Extract the (X, Y) coordinate from the center of the cell holding the provided text.  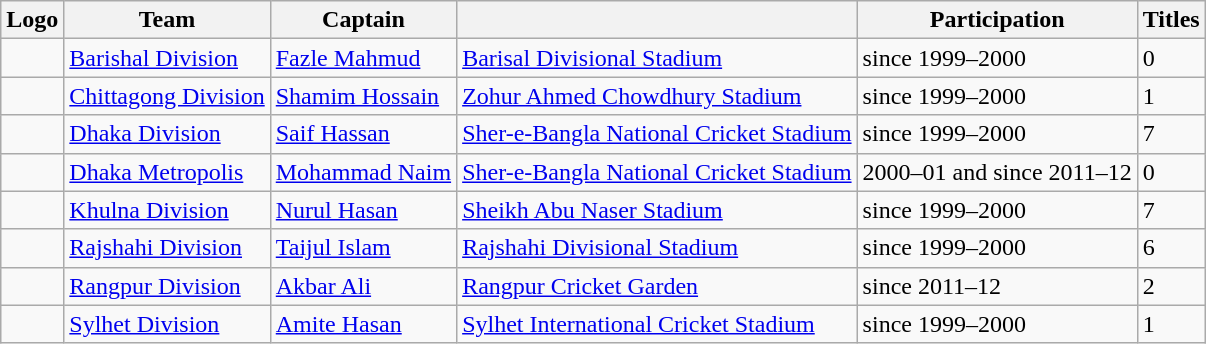
Participation (997, 20)
Sheikh Abu Naser Stadium (657, 210)
Logo (32, 20)
Amite Hasan (363, 324)
Shamim Hossain (363, 96)
since 2011–12 (997, 286)
Rangpur Cricket Garden (657, 286)
Team (167, 20)
2000–01 and since 2011–12 (997, 172)
2 (1171, 286)
Fazle Mahmud (363, 58)
Captain (363, 20)
Rangpur Division (167, 286)
Khulna Division (167, 210)
Saif Hassan (363, 134)
Rajshahi Divisional Stadium (657, 248)
Chittagong Division (167, 96)
6 (1171, 248)
Akbar Ali (363, 286)
Nurul Hasan (363, 210)
Dhaka Division (167, 134)
Taijul Islam (363, 248)
Barisal Divisional Stadium (657, 58)
Zohur Ahmed Chowdhury Stadium (657, 96)
Titles (1171, 20)
Barishal Division (167, 58)
Sylhet International Cricket Stadium (657, 324)
Sylhet Division (167, 324)
Rajshahi Division (167, 248)
Dhaka Metropolis (167, 172)
Mohammad Naim (363, 172)
